Search for the cell housing the specified text and yield its [X, Y] center coordinate. 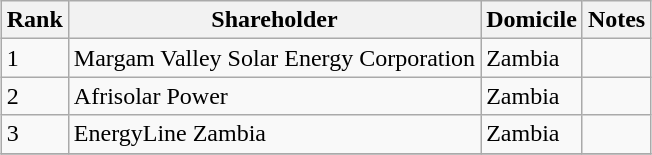
3 [34, 134]
2 [34, 96]
Notes [616, 20]
Afrisolar Power [274, 96]
Domicile [532, 20]
Shareholder [274, 20]
EnergyLine Zambia [274, 134]
Rank [34, 20]
Margam Valley Solar Energy Corporation [274, 58]
1 [34, 58]
